Find where the given text appears and provide that cell's center as [X, Y] coordinate. 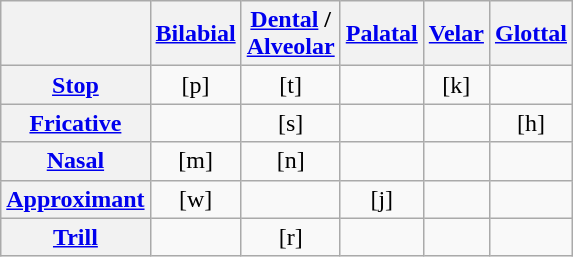
[p] [196, 85]
Trill [76, 237]
Approximant [76, 199]
[k] [456, 85]
Glottal [530, 34]
[n] [290, 161]
[w] [196, 199]
[r] [290, 237]
[j] [382, 199]
[t] [290, 85]
[m] [196, 161]
Palatal [382, 34]
Bilabial [196, 34]
Stop [76, 85]
Velar [456, 34]
Fricative [76, 123]
[h] [530, 123]
[s] [290, 123]
Dental / Alveolar [290, 34]
Nasal [76, 161]
